Detect which cell encompasses the target text, then output its [X, Y] center coordinate. 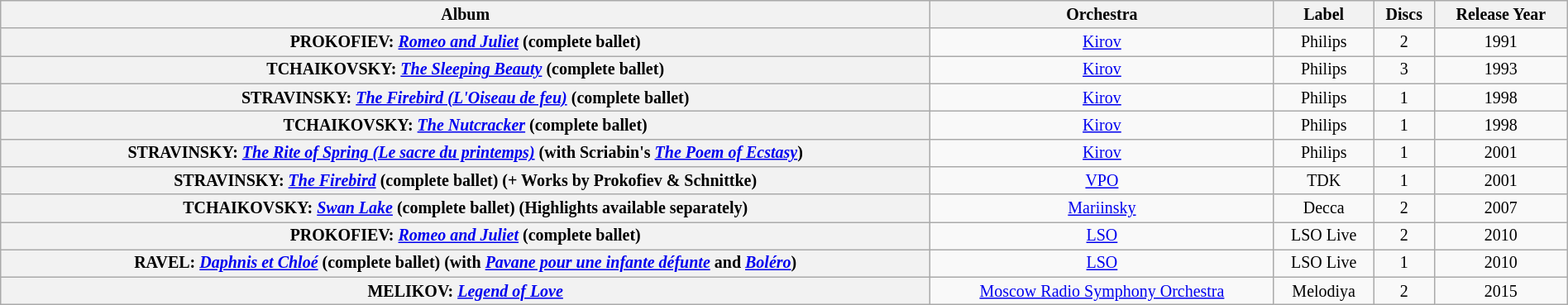
Mariinsky [1102, 208]
STRAVINSKY: The Firebird (L'Oiseau de feu) (complete ballet) [466, 98]
Decca [1323, 208]
TCHAIKOVSKY: The Nutcracker (complete ballet) [466, 126]
Discs [1404, 15]
RAVEL: Daphnis et Chloé (complete ballet) (with Pavane pour une infante défunte and Boléro) [466, 263]
TCHAIKOVSKY: Swan Lake (complete ballet) (Highlights available separately) [466, 208]
Label [1323, 15]
Melodiya [1323, 291]
VPO [1102, 180]
STRAVINSKY: The Rite of Spring (Le sacre du printemps) (with Scriabin's The Poem of Ecstasy) [466, 152]
1993 [1500, 69]
STRAVINSKY: The Firebird (complete ballet) (+ Works by Prokofiev & Schnittke) [466, 180]
MELIKOV: Legend of Love [466, 291]
2007 [1500, 208]
2015 [1500, 291]
3 [1404, 69]
Orchestra [1102, 15]
Release Year [1500, 15]
Album [466, 15]
Moscow Radio Symphony Orchestra [1102, 291]
1991 [1500, 43]
TCHAIKOVSKY: The Sleeping Beauty (complete ballet) [466, 69]
TDK [1323, 180]
